Detect which cell encompasses the target text, then output its [x, y] center coordinate. 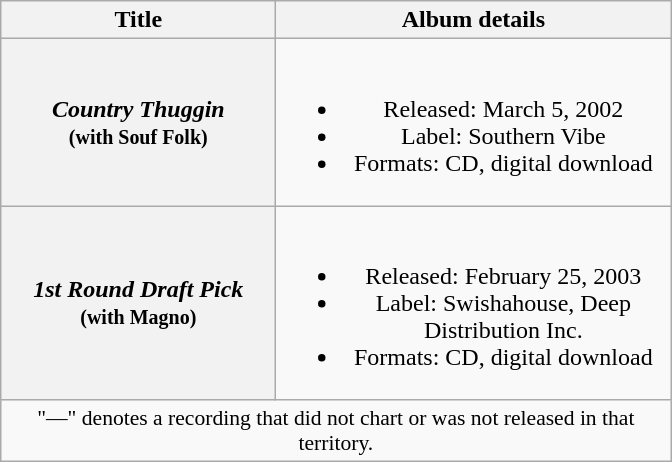
Album details [474, 20]
Released: February 25, 2003Label: Swishahouse, Deep Distribution Inc.Formats: CD, digital download [474, 303]
Released: March 5, 2002Label: Southern VibeFormats: CD, digital download [474, 122]
"—" denotes a recording that did not chart or was not released in that territory. [336, 430]
Title [138, 20]
1st Round Draft Pick(with Magno) [138, 303]
Country Thuggin(with Souf Folk) [138, 122]
